Return [x, y] of the center of cell containing provided text 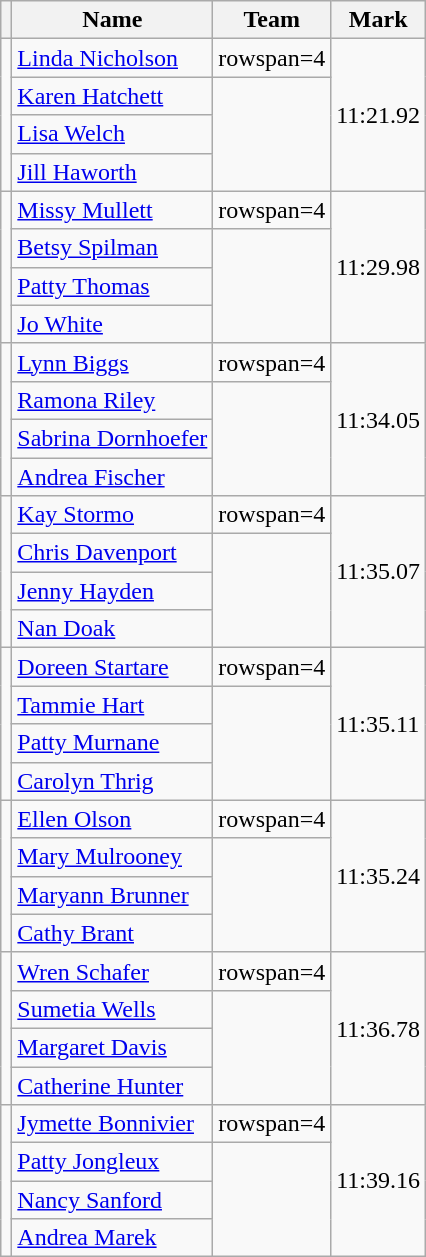
Kay Stormo [112, 515]
Patty Murnane [112, 743]
11:34.05 [378, 419]
Lynn Biggs [112, 362]
Patty Thomas [112, 286]
11:35.11 [378, 724]
Lisa Welch [112, 134]
Karen Hatchett [112, 96]
11:29.98 [378, 267]
Jill Haworth [112, 172]
Andrea Fischer [112, 477]
11:21.92 [378, 115]
Carolyn Thrig [112, 781]
Missy Mullett [112, 210]
Sumetia Wells [112, 1009]
Wren Schafer [112, 971]
Nan Doak [112, 629]
Jenny Hayden [112, 591]
11:39.16 [378, 1181]
Nancy Sanford [112, 1200]
Cathy Brant [112, 933]
Linda Nicholson [112, 58]
Margaret Davis [112, 1047]
Doreen Startare [112, 667]
Mary Mulrooney [112, 857]
11:35.07 [378, 572]
Tammie Hart [112, 705]
Andrea Marek [112, 1238]
Jymette Bonnivier [112, 1124]
Jo White [112, 324]
Name [112, 20]
11:35.24 [378, 876]
Catherine Hunter [112, 1085]
Betsy Spilman [112, 248]
Ellen Olson [112, 819]
Patty Jongleux [112, 1162]
Ramona Riley [112, 400]
Sabrina Dornhoefer [112, 438]
11:36.78 [378, 1028]
Chris Davenport [112, 553]
Team [272, 20]
Maryann Brunner [112, 895]
Mark [378, 20]
